Output the (x, y) coordinate of the center of the cell containing the given text.  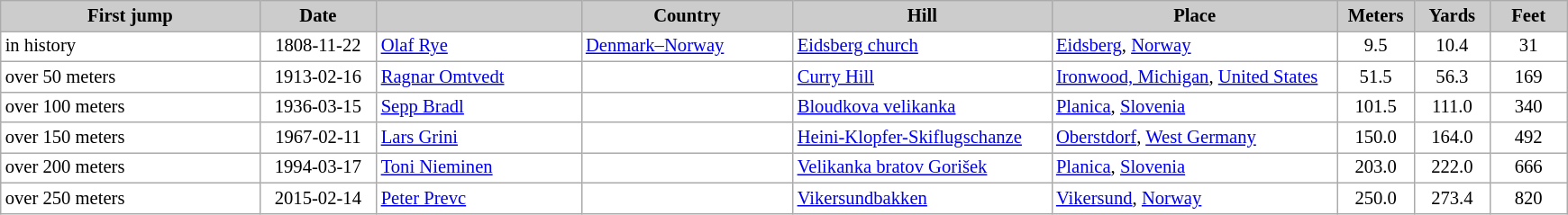
Eidsberg, Norway (1195, 46)
Meters (1375, 15)
over 100 meters (130, 107)
Ragnar Omtvedt (479, 76)
Bloudkova velikanka (923, 107)
1936-03-15 (318, 107)
Lars Grini (479, 138)
273.4 (1453, 198)
Vikersundbakken (923, 198)
250.0 (1375, 198)
111.0 (1453, 107)
2015-02-14 (318, 198)
203.0 (1375, 167)
Hill (923, 15)
Oberstdorf, West Germany (1195, 138)
1994-03-17 (318, 167)
Curry Hill (923, 76)
Sepp Bradl (479, 107)
Ironwood, Michigan, United States (1195, 76)
Heini-Klopfer-Skiflugschanze (923, 138)
Feet (1528, 15)
1967-02-11 (318, 138)
10.4 (1453, 46)
150.0 (1375, 138)
Velikanka bratov Gorišek (923, 167)
over 250 meters (130, 198)
820 (1528, 198)
Yards (1453, 15)
9.5 (1375, 46)
31 (1528, 46)
Vikersund, Norway (1195, 198)
101.5 (1375, 107)
Olaf Rye (479, 46)
Denmark–Norway (687, 46)
56.3 (1453, 76)
over 200 meters (130, 167)
492 (1528, 138)
in history (130, 46)
1913-02-16 (318, 76)
Date (318, 15)
1808-11-22 (318, 46)
Country (687, 15)
Peter Prevc (479, 198)
over 50 meters (130, 76)
164.0 (1453, 138)
Eidsberg church (923, 46)
340 (1528, 107)
over 150 meters (130, 138)
666 (1528, 167)
First jump (130, 15)
Place (1195, 15)
51.5 (1375, 76)
222.0 (1453, 167)
169 (1528, 76)
Toni Nieminen (479, 167)
